For the text-containing cell, return its midpoint in [X, Y] coordinate format. 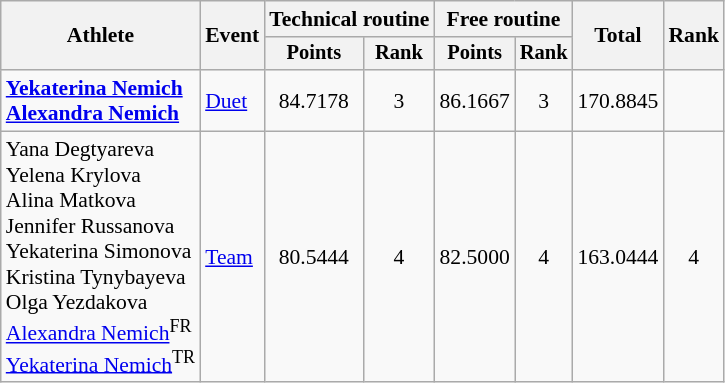
80.5444 [314, 258]
Technical routine [349, 19]
Team [232, 258]
Event [232, 36]
Free routine [504, 19]
84.7178 [314, 100]
Athlete [100, 36]
86.1667 [475, 100]
Duet [232, 100]
82.5000 [475, 258]
Yekaterina NemichAlexandra Nemich [100, 100]
Total [618, 36]
170.8845 [618, 100]
163.0444 [618, 258]
Yana DegtyarevaYelena KrylovaAlina MatkovaJennifer RussanovaYekaterina SimonovaKristina TynybayevaOlga YezdakovaAlexandra NemichFRYekaterina NemichTR [100, 258]
